Return the [x, y] coordinate for the center point of the cell that contains the specified text.  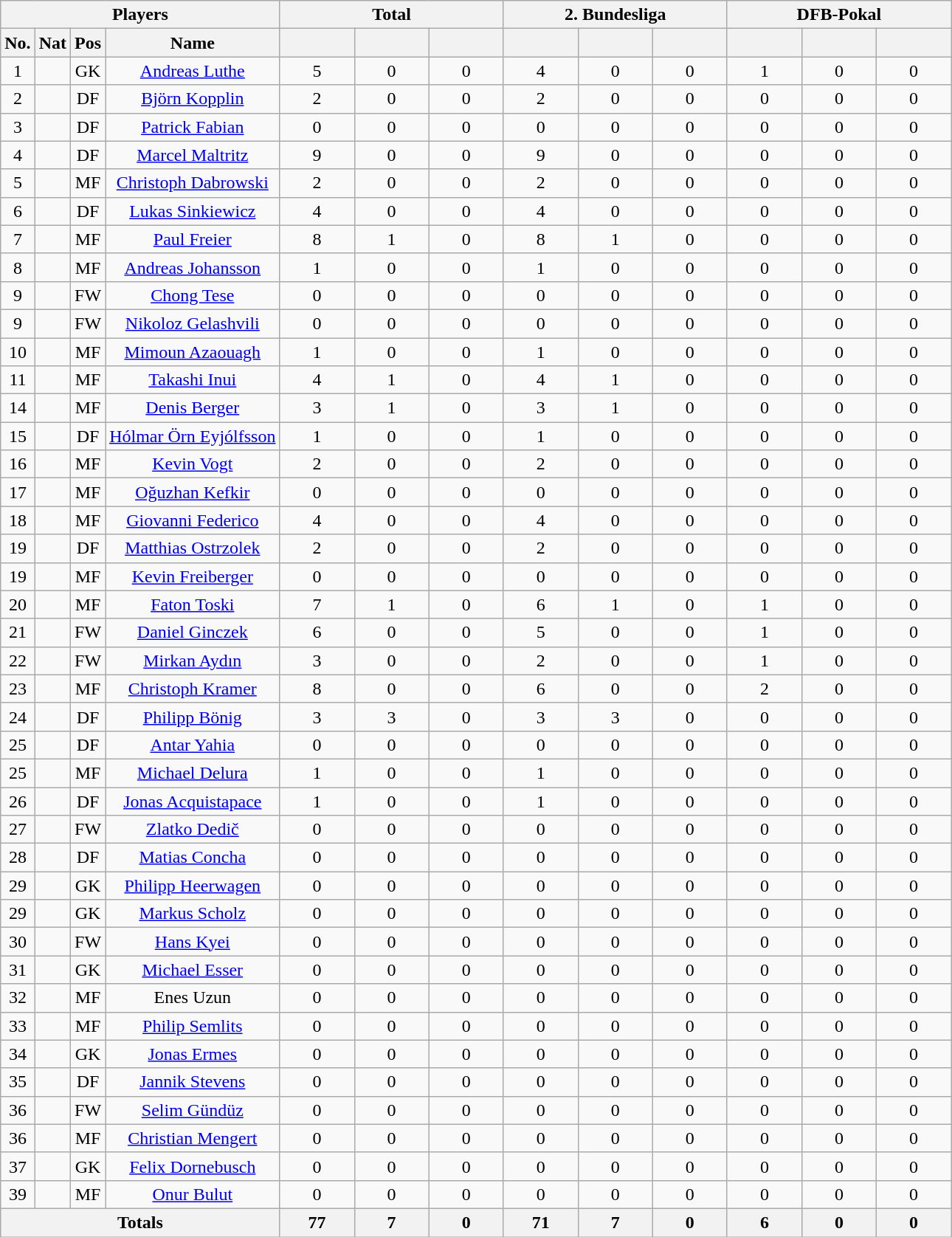
Kevin Freiberger [193, 576]
Patrick Fabian [193, 127]
26 [18, 801]
Jannik Stevens [193, 1082]
Philipp Bönig [193, 717]
21 [18, 633]
Nat [52, 43]
34 [18, 1054]
Jonas Ermes [193, 1054]
Christian Mengert [193, 1138]
23 [18, 689]
Totals [140, 1222]
30 [18, 942]
Michael Delura [193, 773]
Players [140, 15]
Denis Berger [193, 408]
Jonas Acquistapace [193, 801]
Giovanni Federico [193, 520]
Hans Kyei [193, 942]
Chong Tese [193, 295]
Antar Yahia [193, 745]
24 [18, 717]
Takashi Inui [193, 380]
32 [18, 998]
Andreas Johansson [193, 267]
2. Bundesliga [615, 15]
22 [18, 661]
Onur Bulut [193, 1194]
Felix Dornebusch [193, 1166]
No. [18, 43]
Michael Esser [193, 970]
Daniel Ginczek [193, 633]
71 [540, 1222]
Oğuzhan Kefkir [193, 492]
11 [18, 380]
Marcel Maltritz [193, 155]
16 [18, 464]
Selim Gündüz [193, 1110]
Markus Scholz [193, 914]
Christoph Kramer [193, 689]
Philip Semlits [193, 1026]
Faton Toski [193, 604]
Matthias Ostrzolek [193, 548]
17 [18, 492]
Total [391, 15]
Andreas Luthe [193, 71]
18 [18, 520]
Kevin Vogt [193, 464]
Zlatko Dedič [193, 830]
28 [18, 858]
Name [193, 43]
14 [18, 408]
Philipp Heerwagen [193, 886]
Enes Uzun [193, 998]
31 [18, 970]
Paul Freier [193, 239]
Mimoun Azaouagh [193, 352]
Björn Kopplin [193, 99]
10 [18, 352]
Lukas Sinkiewicz [193, 211]
DFB-Pokal [838, 15]
Hólmar Örn Eyjólfsson [193, 436]
Matias Concha [193, 858]
15 [18, 436]
35 [18, 1082]
Pos [89, 43]
77 [317, 1222]
27 [18, 830]
Nikoloz Gelashvili [193, 323]
37 [18, 1166]
Christoph Dabrowski [193, 183]
39 [18, 1194]
Mirkan Aydın [193, 661]
20 [18, 604]
33 [18, 1026]
